From the cell containing the given text, extract its center point as [X, Y] coordinate. 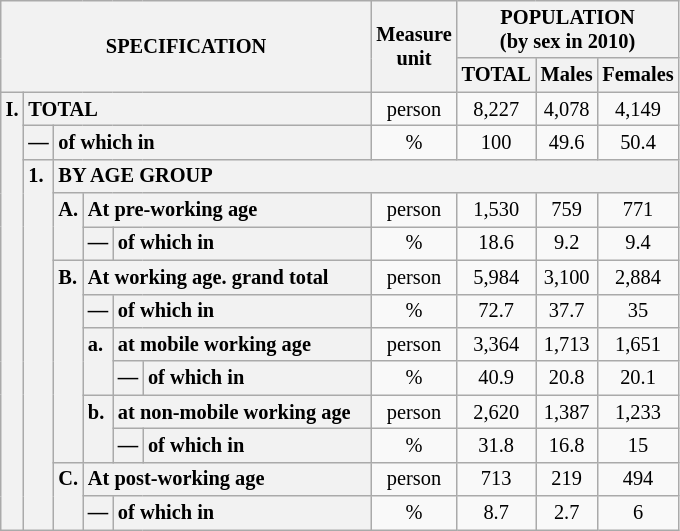
8,227 [496, 109]
4,149 [638, 109]
Measure unit [414, 46]
40.9 [496, 378]
A. [68, 226]
4,078 [567, 109]
At post-working age [227, 479]
50.4 [638, 142]
b. [98, 428]
18.6 [496, 243]
C. [68, 496]
3,364 [496, 344]
771 [638, 210]
at mobile working age [242, 344]
37.7 [567, 311]
9.2 [567, 243]
2,620 [496, 412]
49.6 [567, 142]
5,984 [496, 277]
1,233 [638, 412]
713 [496, 479]
SPECIFICATION [186, 46]
759 [567, 210]
31.8 [496, 445]
219 [567, 479]
20.1 [638, 378]
at non-mobile working age [242, 412]
8.7 [496, 513]
72.7 [496, 311]
1,651 [638, 344]
a. [98, 360]
16.8 [567, 445]
2.7 [567, 513]
3,100 [567, 277]
At pre-working age [227, 210]
9.4 [638, 243]
2,884 [638, 277]
I. [12, 311]
Females [638, 75]
1,387 [567, 412]
20.8 [567, 378]
1,530 [496, 210]
BY AGE GROUP [366, 176]
35 [638, 311]
494 [638, 479]
1. [38, 344]
Males [567, 75]
At working age. grand total [227, 277]
B. [68, 361]
15 [638, 445]
6 [638, 513]
100 [496, 142]
POPULATION (by sex in 2010) [568, 29]
1,713 [567, 344]
